Find where the given text appears and provide that cell's center as [x, y] coordinate. 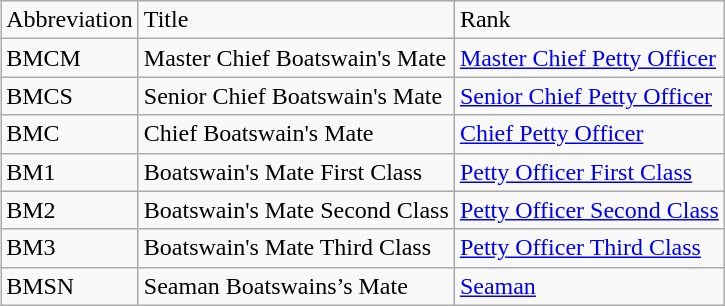
Boatswain's Mate First Class [296, 172]
Master Chief Boatswain's Mate [296, 58]
BMC [70, 134]
Title [296, 20]
Abbreviation [70, 20]
Petty Officer Third Class [589, 248]
BM3 [70, 248]
Seaman Boatswains’s Mate [296, 286]
Petty Officer First Class [589, 172]
BM1 [70, 172]
Senior Chief Boatswain's Mate [296, 96]
Master Chief Petty Officer [589, 58]
Chief Petty Officer [589, 134]
BMCS [70, 96]
Petty Officer Second Class [589, 210]
BMSN [70, 286]
Chief Boatswain's Mate [296, 134]
Seaman [589, 286]
Senior Chief Petty Officer [589, 96]
Rank [589, 20]
BMCM [70, 58]
Boatswain's Mate Second Class [296, 210]
Boatswain's Mate Third Class [296, 248]
BM2 [70, 210]
